Find where the given text appears and provide that cell's center as (x, y) coordinate. 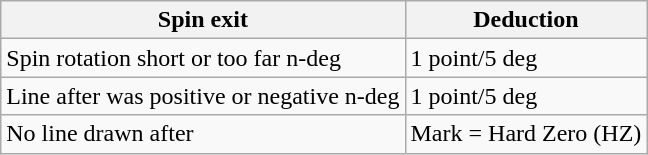
No line drawn after (203, 134)
Deduction (526, 20)
Spin exit (203, 20)
Mark = Hard Zero (HZ) (526, 134)
Spin rotation short or too far n-deg (203, 58)
Line after was positive or negative n-deg (203, 96)
